Capture the cell that displays the provided text and extract its (X, Y) central coordinate. 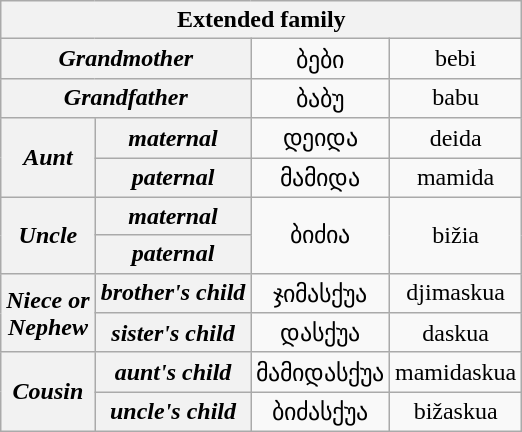
daskua (455, 333)
bebi (455, 59)
mamida (455, 178)
ბაბუ (320, 98)
Grandfather (126, 98)
aunt's child (173, 372)
ბები (320, 59)
Grandmother (126, 59)
დეიდა (320, 138)
babu (455, 98)
Niece orNephew (48, 312)
bižaskua (455, 412)
uncle's child (173, 412)
bižia (455, 235)
Uncle (48, 235)
Extended family (262, 20)
sister's child (173, 333)
Cousin (48, 392)
დასქუა (320, 333)
Aunt (48, 158)
მამიდასქუა (320, 372)
deida (455, 138)
ბიძია (320, 235)
ბიძასქუა (320, 412)
brother's child (173, 293)
მამიდა (320, 178)
ჯიმასქუა (320, 293)
djimaskua (455, 293)
mamidaskua (455, 372)
